For the text-containing cell, return its midpoint in (x, y) coordinate format. 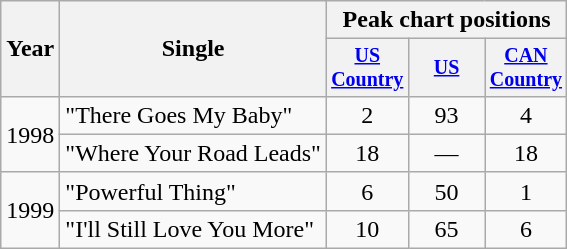
CAN Country (526, 68)
"Powerful Thing" (194, 191)
93 (446, 115)
4 (526, 115)
— (446, 153)
US (446, 68)
"There Goes My Baby" (194, 115)
1999 (30, 210)
2 (367, 115)
Peak chart positions (446, 20)
50 (446, 191)
"Where Your Road Leads" (194, 153)
1 (526, 191)
10 (367, 229)
US Country (367, 68)
"I'll Still Love You More" (194, 229)
1998 (30, 134)
Year (30, 49)
65 (446, 229)
Single (194, 49)
